Scan for the cell matching the given text and deliver its (x, y) coordinate at center. 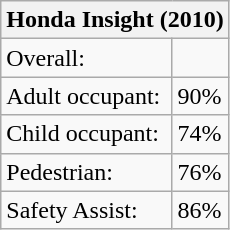
74% (200, 134)
Safety Assist: (86, 210)
76% (200, 172)
Child occupant: (86, 134)
Adult occupant: (86, 96)
Honda Insight (2010) (115, 20)
86% (200, 210)
90% (200, 96)
Pedestrian: (86, 172)
Overall: (86, 58)
